Capture the cell that displays the provided text and extract its [X, Y] central coordinate. 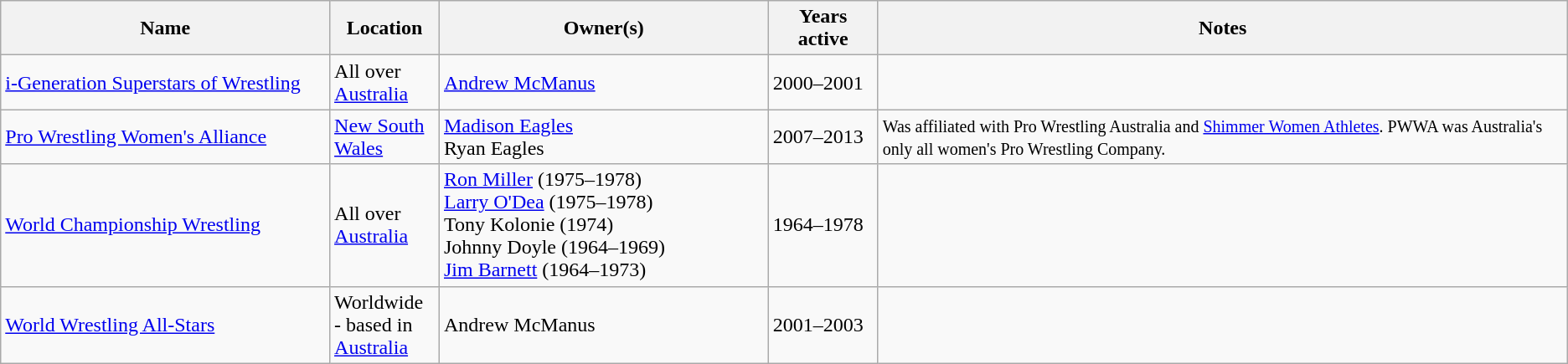
Worldwide - based in Australia [385, 325]
Years active [823, 28]
2001–2003 [823, 325]
Was affiliated with Pro Wrestling Australia and Shimmer Women Athletes. PWWA was Australia's only all women's Pro Wrestling Company. [1223, 137]
2007–2013 [823, 137]
Madison EaglesRyan Eagles [603, 137]
i-Generation Superstars of Wrestling [166, 82]
Location [385, 28]
Pro Wrestling Women's Alliance [166, 137]
1964–1978 [823, 225]
Owner(s) [603, 28]
Ron Miller (1975–1978)Larry O'Dea (1975–1978)Tony Kolonie (1974)Johnny Doyle (1964–1969)Jim Barnett (1964–1973) [603, 225]
World Championship Wrestling [166, 225]
2000–2001 [823, 82]
World Wrestling All-Stars [166, 325]
Name [166, 28]
New South Wales [385, 137]
Notes [1223, 28]
